Determine the (X, Y) coordinate at the center of the cell enclosing the given text.  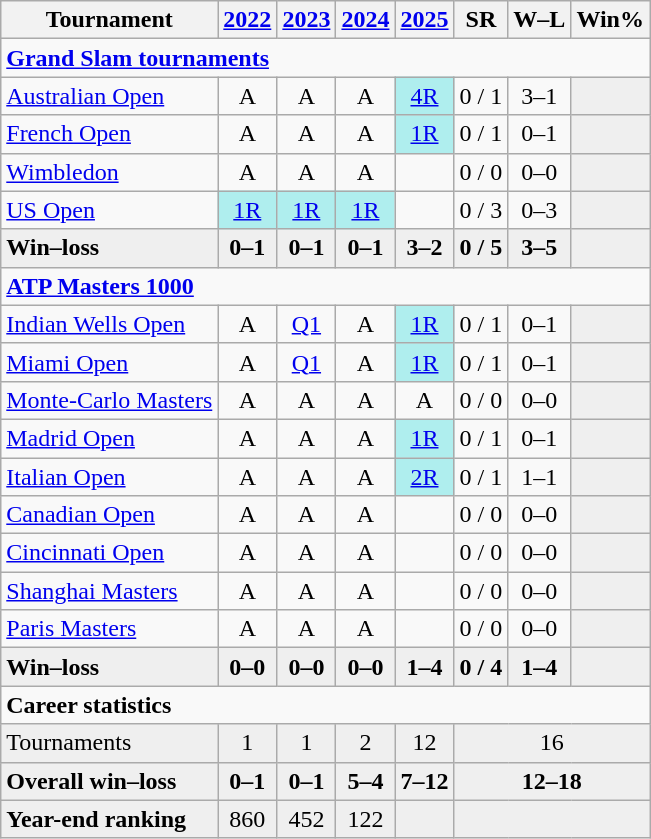
16 (552, 743)
Italian Open (110, 477)
3–1 (540, 96)
3–5 (540, 248)
0 / 3 (481, 210)
0 / 4 (481, 667)
Shanghai Masters (110, 591)
0–3 (540, 210)
12 (424, 743)
122 (366, 819)
7–12 (424, 781)
12–18 (552, 781)
Madrid Open (110, 438)
Grand Slam tournaments (326, 58)
0 / 5 (481, 248)
US Open (110, 210)
2 (366, 743)
2022 (248, 20)
4R (424, 96)
Tournaments (110, 743)
Win% (610, 20)
Career statistics (326, 705)
ATP Masters 1000 (326, 286)
Overall win–loss (110, 781)
Indian Wells Open (110, 324)
Year-end ranking (110, 819)
5–4 (366, 781)
860 (248, 819)
Monte-Carlo Masters (110, 400)
2R (424, 477)
1–1 (540, 477)
Paris Masters (110, 629)
Canadian Open (110, 515)
452 (306, 819)
2023 (306, 20)
3–2 (424, 248)
Cincinnati Open (110, 553)
Wimbledon (110, 172)
French Open (110, 134)
SR (481, 20)
Miami Open (110, 362)
Australian Open (110, 96)
2025 (424, 20)
Tournament (110, 20)
2024 (366, 20)
W–L (540, 20)
